Identify which cell holds the provided text, then report its (X, Y) central coordinate. 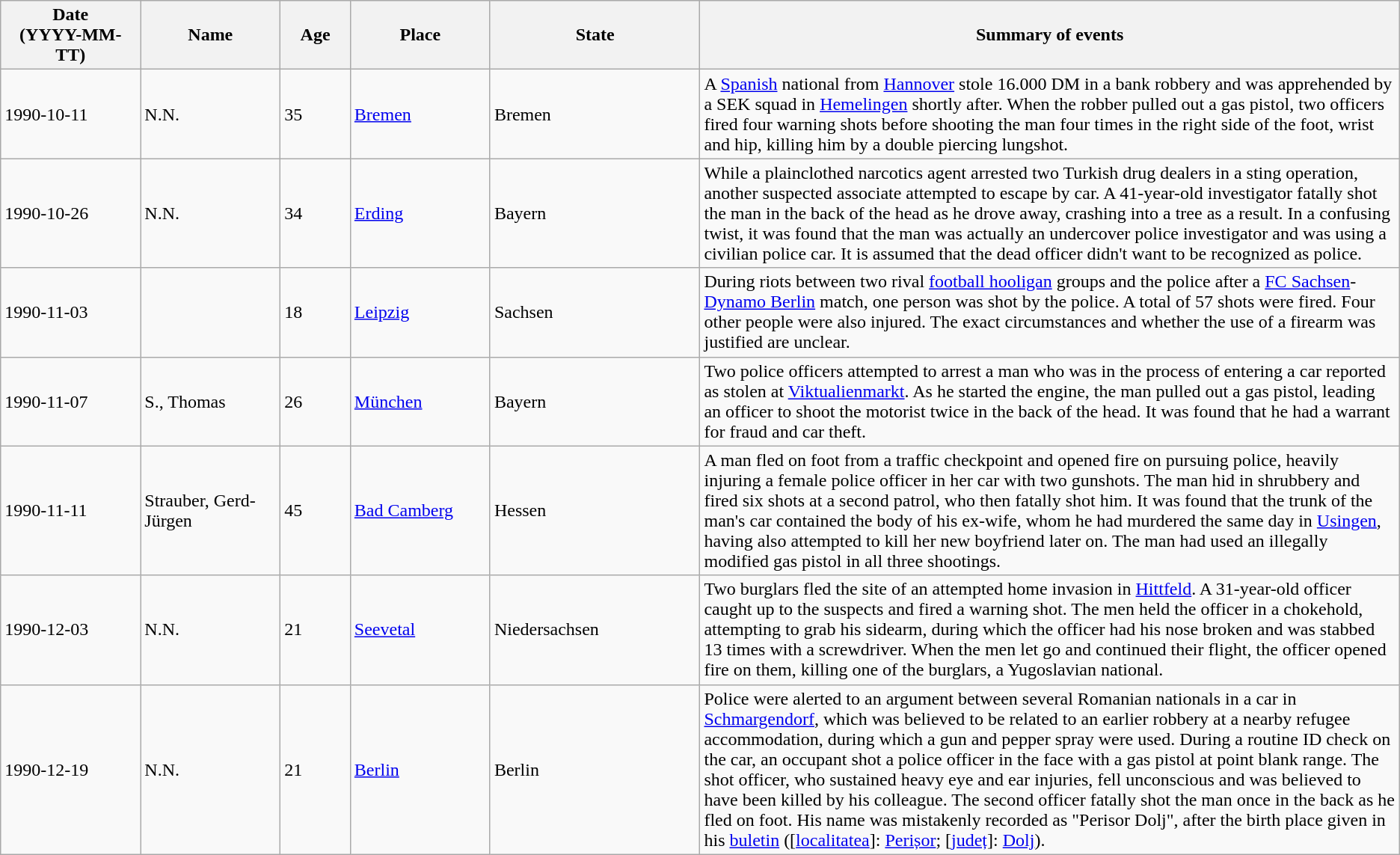
Bad Camberg (420, 510)
1990-11-07 (70, 401)
Sachsen (595, 313)
Niedersachsen (595, 630)
Name (211, 35)
1990-12-03 (70, 630)
Seevetal (420, 630)
1990-11-03 (70, 313)
S., Thomas (211, 401)
Leipzig (420, 313)
26 (316, 401)
18 (316, 313)
Age (316, 35)
1990-10-26 (70, 213)
1990-10-11 (70, 114)
35 (316, 114)
Place (420, 35)
State (595, 35)
45 (316, 510)
1990-12-19 (70, 769)
Erding (420, 213)
München (420, 401)
Hessen (595, 510)
1990-11-11 (70, 510)
34 (316, 213)
Strauber, Gerd-Jürgen (211, 510)
Date(YYYY-MM-TT) (70, 35)
Summary of events (1050, 35)
